Capture the cell that displays the provided text and extract its (x, y) central coordinate. 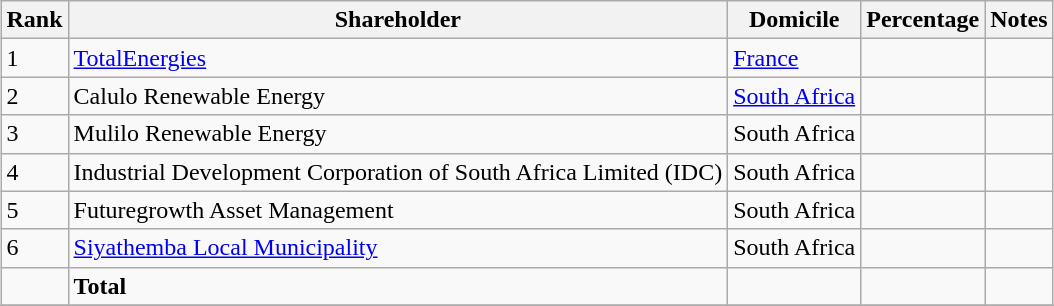
Futuregrowth Asset Management (398, 210)
Shareholder (398, 20)
5 (34, 210)
Percentage (923, 20)
TotalEnergies (398, 58)
6 (34, 248)
Domicile (794, 20)
Industrial Development Corporation of South Africa Limited (IDC) (398, 172)
2 (34, 96)
Notes (1019, 20)
Total (398, 286)
Calulo Renewable Energy (398, 96)
3 (34, 134)
4 (34, 172)
Mulilo Renewable Energy (398, 134)
1 (34, 58)
France (794, 58)
Rank (34, 20)
Siyathemba Local Municipality (398, 248)
